From the cell containing the given text, extract its center point as [X, Y] coordinate. 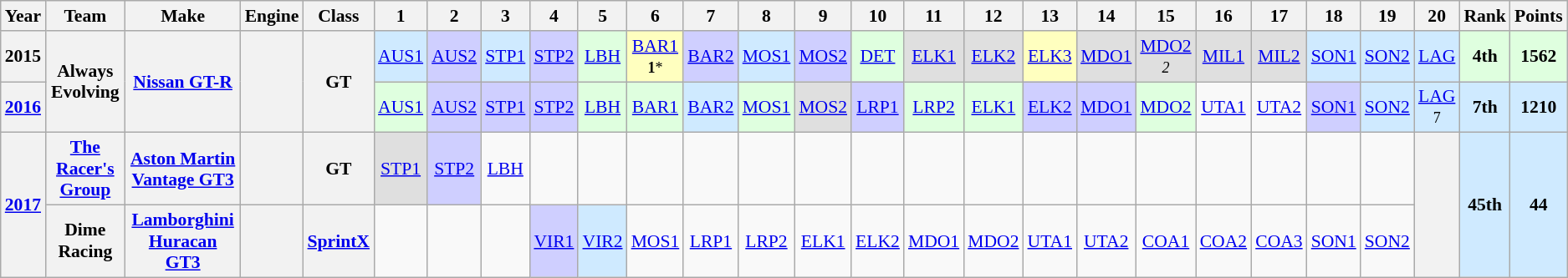
LAG7 [1437, 107]
3 [505, 16]
11 [933, 16]
5 [602, 16]
VIR1 [554, 242]
Aston Martin Vantage GT3 [183, 169]
1210 [1539, 107]
BAR11* [656, 57]
Nissan GT-R [183, 82]
LAG [1437, 57]
6 [656, 16]
4 [554, 16]
20 [1437, 16]
18 [1334, 16]
44 [1539, 205]
MIL2 [1279, 57]
10 [878, 16]
Year [23, 16]
7th [1485, 107]
COA2 [1224, 242]
Always Evolving [85, 82]
2016 [23, 107]
12 [993, 16]
9 [823, 16]
DET [878, 57]
2015 [23, 57]
SprintX [340, 242]
Rank [1485, 16]
13 [1050, 16]
Make [183, 16]
Points [1539, 16]
2017 [23, 205]
8 [767, 16]
45th [1485, 205]
4th [1485, 57]
The Racer's Group [85, 169]
1 [401, 16]
Dime Racing [85, 242]
MIL1 [1224, 57]
VIR2 [602, 242]
16 [1224, 16]
Team [85, 16]
BAR1 [656, 107]
Lamborghini Huracan GT3 [183, 242]
19 [1387, 16]
COA3 [1279, 242]
ELK3 [1050, 57]
14 [1106, 16]
MDO22 [1166, 57]
7 [711, 16]
COA1 [1166, 242]
2 [454, 16]
17 [1279, 16]
15 [1166, 16]
Class [340, 16]
Engine [273, 16]
1562 [1539, 57]
